Extract the [X, Y] coordinate from the center of the cell holding the provided text.  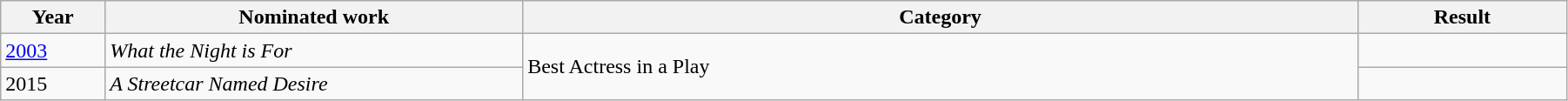
Nominated work [314, 17]
2003 [53, 50]
Category [941, 17]
A Streetcar Named Desire [314, 84]
Result [1462, 17]
Year [53, 17]
Best Actress in a Play [941, 67]
2015 [53, 84]
What the Night is For [314, 50]
